Search for the cell housing the specified text and yield its (x, y) center coordinate. 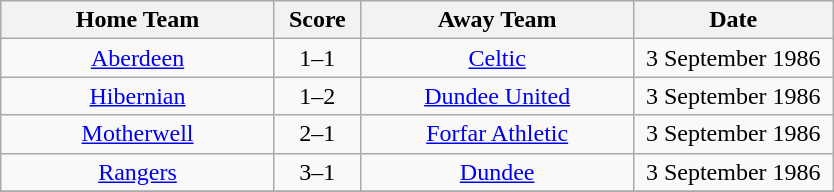
1–2 (317, 96)
Dundee United (497, 96)
3–1 (317, 172)
Away Team (497, 20)
Score (317, 20)
Dundee (497, 172)
2–1 (317, 134)
Forfar Athletic (497, 134)
Aberdeen (138, 58)
Hibernian (138, 96)
Home Team (138, 20)
Rangers (138, 172)
Motherwell (138, 134)
Date (734, 20)
1–1 (317, 58)
Celtic (497, 58)
